Identify which cell holds the provided text, then report its [X, Y] central coordinate. 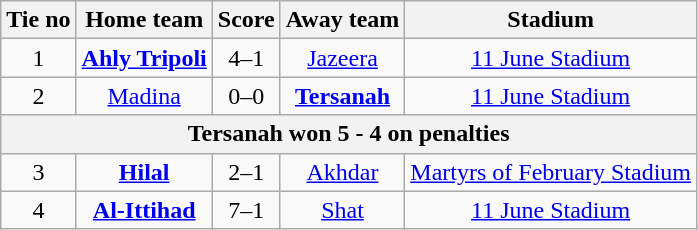
7–1 [246, 210]
2 [38, 96]
Madina [144, 96]
Hilal [144, 172]
Stadium [551, 20]
3 [38, 172]
Tie no [38, 20]
1 [38, 58]
Shat [342, 210]
Tersanah won 5 - 4 on penalties [349, 134]
2–1 [246, 172]
Away team [342, 20]
Akhdar [342, 172]
4–1 [246, 58]
4 [38, 210]
Score [246, 20]
Jazeera [342, 58]
0–0 [246, 96]
Martyrs of February Stadium [551, 172]
Tersanah [342, 96]
Ahly Tripoli [144, 58]
Al-Ittihad [144, 210]
Home team [144, 20]
